Provide the (x, y) coordinate of the cell's center where the given text is located.  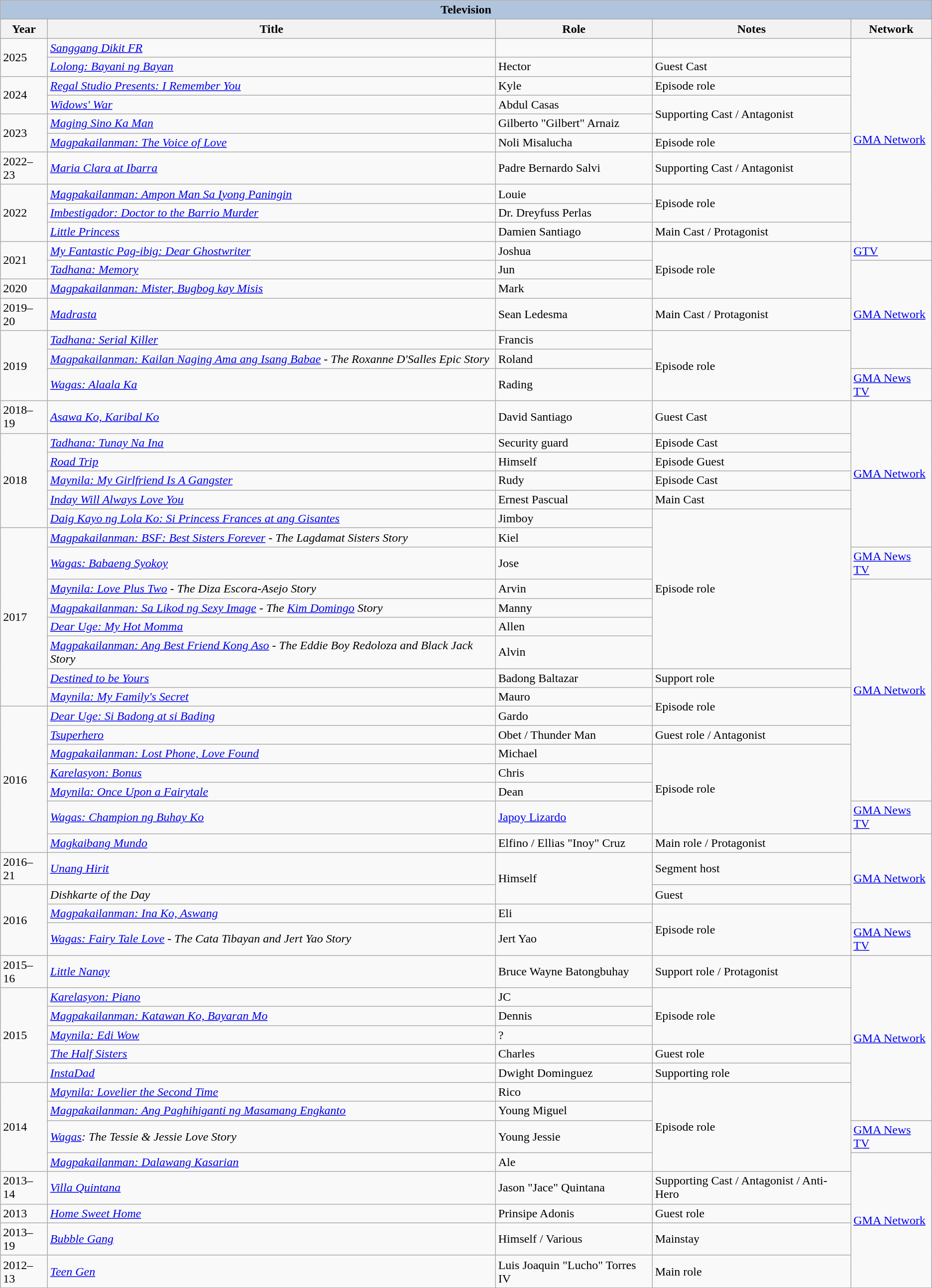
Guest role / Antagonist (752, 735)
Dean (574, 792)
Jun (574, 270)
InstaDad (271, 1073)
Dear Uge: My Hot Momma (271, 627)
Maynila: Love Plus Two - The Diza Escora-Asejo Story (271, 588)
2016–21 (24, 868)
Arvin (574, 588)
Rico (574, 1092)
Mark (574, 289)
Young Jessie (574, 1136)
Lolong: Bayani ng Bayan (271, 67)
2014 (24, 1127)
Young Miguel (574, 1111)
Eli (574, 913)
2013–19 (24, 1239)
Magpakailanman: Katawan Ko, Bayaran Mo (271, 1016)
Chris (574, 773)
Alvin (574, 652)
Padre Bernardo Salvi (574, 168)
Bubble Gang (271, 1239)
Unang Hirit (271, 868)
Jert Yao (574, 939)
My Fantastic Pag-ibig: Dear Ghostwriter (271, 250)
Little Princess (271, 232)
2025 (24, 57)
Magpakailanman: BSF: Best Sisters Forever - The Lagdamat Sisters Story (271, 537)
Magpakailanman: The Voice of Love (271, 142)
Rading (574, 384)
Asawa Ko, Karibal Ko (271, 417)
Wagas: Fairy Tale Love - The Cata Tibayan and Jert Yao Story (271, 939)
Mainstay (752, 1239)
Role (574, 29)
Magpakailanman: Lost Phone, Love Found (271, 754)
Road Trip (271, 462)
2018 (24, 480)
Segment host (752, 868)
Joshua (574, 250)
Imbestigador: Doctor to the Barrio Murder (271, 213)
Magpakailanman: Kailan Naging Ama ang Isang Babae - The Roxanne D'Salles Epic Story (271, 359)
2012–13 (24, 1272)
Widows' War (271, 105)
Maria Clara at Ibarra (271, 168)
Maynila: Edi Wow (271, 1035)
Supporting role (752, 1073)
Maynila: Once Upon a Fairytale (271, 792)
2022 (24, 213)
Tadhana: Serial Killer (271, 340)
2015–16 (24, 971)
Home Sweet Home (271, 1213)
Madrasta (271, 315)
2020 (24, 289)
2022–23 (24, 168)
Elfino / Ellias "Inoy" Cruz (574, 843)
Magpakailanman: Ampon Man Sa Iyong Paningin (271, 194)
Regal Studio Presents: I Remember You (271, 86)
Dwight Dominguez (574, 1073)
Himself / Various (574, 1239)
2021 (24, 260)
David Santiago (574, 417)
2019–20 (24, 315)
Wagas: Alaala Ka (271, 384)
Jason "Jace" Quintana (574, 1188)
Gardo (574, 716)
Villa Quintana (271, 1188)
Mauro (574, 697)
? (574, 1035)
2013–14 (24, 1188)
Badong Baltazar (574, 678)
Jose (574, 563)
Year (24, 29)
Roland (574, 359)
Notes (752, 29)
Charles (574, 1054)
2015 (24, 1035)
Ale (574, 1162)
2018–19 (24, 417)
Prinsipe Adonis (574, 1213)
GTV (891, 250)
Little Nanay (271, 971)
Rudy (574, 480)
Destined to be Yours (271, 678)
Main role (752, 1272)
Support role (752, 678)
Magkaibang Mundo (271, 843)
JC (574, 997)
Main Cast (752, 499)
2019 (24, 365)
Title (271, 29)
Maynila: My Family's Secret (271, 697)
Wagas: Babaeng Syokoy (271, 563)
Maynila: Lovelier the Second Time (271, 1092)
2013 (24, 1213)
Supporting Cast / Antagonist / Anti-Hero (752, 1188)
Magpakailanman: Dalawang Kasarian (271, 1162)
Magpakailanman: Ang Paghihiganti ng Masamang Engkanto (271, 1111)
2017 (24, 617)
Television (466, 10)
Maging Sino Ka Man (271, 123)
Gilberto "Gilbert" Arnaiz (574, 123)
Magpakailanman: Ang Best Friend Kong Aso - The Eddie Boy Redoloza and Black Jack Story (271, 652)
Francis (574, 340)
Main role / Protagonist (752, 843)
Network (891, 29)
Karelasyon: Bonus (271, 773)
Dennis (574, 1016)
Wagas: The Tessie & Jessie Love Story (271, 1136)
Tadhana: Tunay Na Ina (271, 443)
Kiel (574, 537)
Inday Will Always Love You (271, 499)
Karelasyon: Piano (271, 997)
Tadhana: Memory (271, 270)
Manny (574, 608)
Noli Misalucha (574, 142)
Obet / Thunder Man (574, 735)
Wagas: Champion ng Buhay Ko (271, 818)
Magpakailanman: Ina Ko, Aswang (271, 913)
Kyle (574, 86)
Hector (574, 67)
Maynila: My Girlfriend Is A Gangster (271, 480)
Tsuperhero (271, 735)
Daig Kayo ng Lola Ko: Si Princess Frances at ang Gisantes (271, 518)
Sean Ledesma (574, 315)
Guest (752, 894)
2024 (24, 95)
Sanggang Dikit FR (271, 48)
Damien Santiago (574, 232)
Security guard (574, 443)
Jimboy (574, 518)
Dear Uge: Si Badong at si Bading (271, 716)
Dishkarte of the Day (271, 894)
Louie (574, 194)
Episode Guest (752, 462)
Magpakailanman: Mister, Bugbog kay Misis (271, 289)
Allen (574, 627)
Japoy Lizardo (574, 818)
Luis Joaquin "Lucho" Torres IV (574, 1272)
Bruce Wayne Batongbuhay (574, 971)
Ernest Pascual (574, 499)
Dr. Dreyfuss Perlas (574, 213)
Abdul Casas (574, 105)
Support role / Protagonist (752, 971)
Michael (574, 754)
Magpakailanman: Sa Likod ng Sexy Image - The Kim Domingo Story (271, 608)
The Half Sisters (271, 1054)
2023 (24, 133)
Teen Gen (271, 1272)
